Locate the cell with the specified text and output its (x, y) center coordinate. 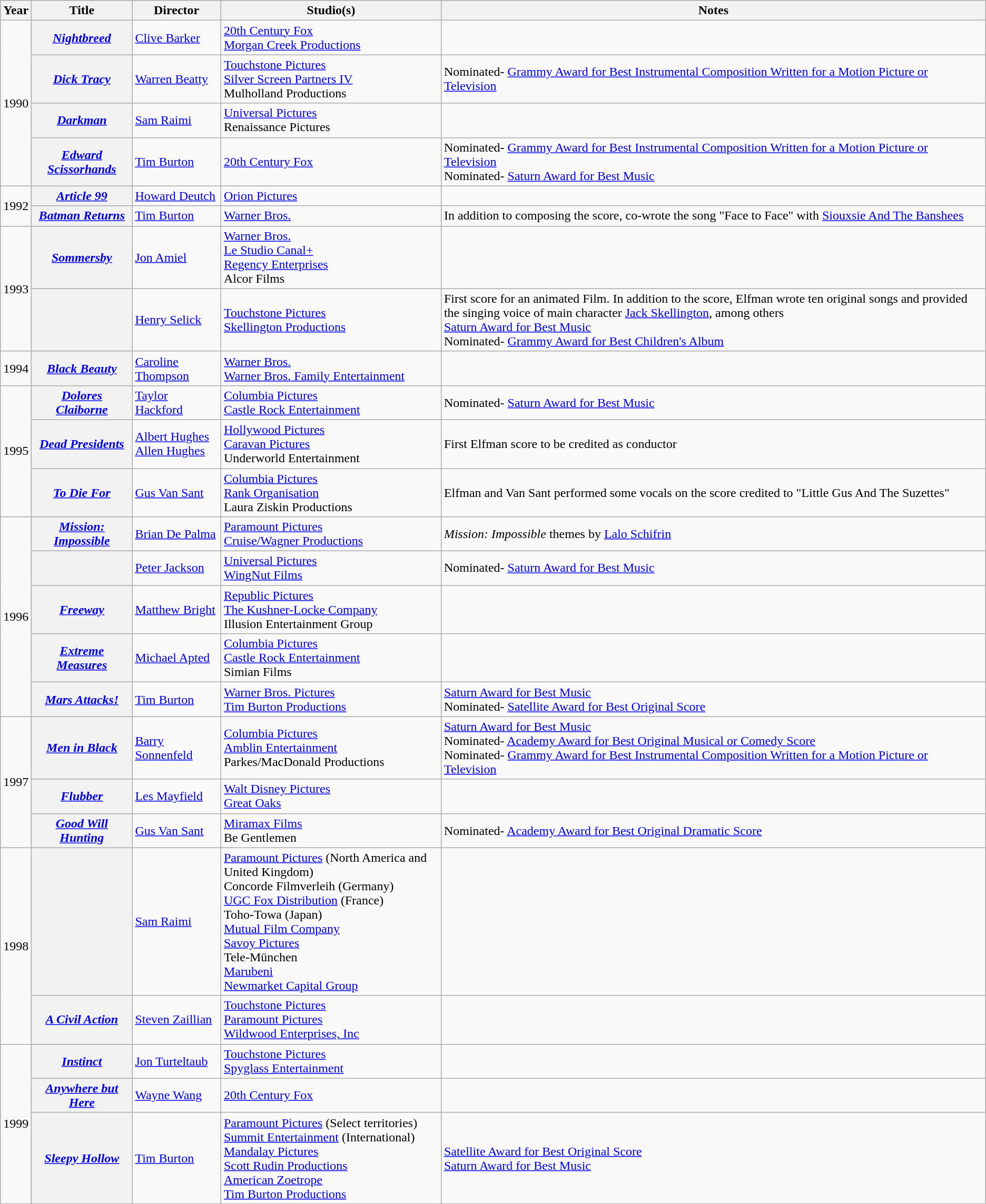
Instinct (82, 1061)
Columbia PicturesCastle Rock Entertainment (331, 402)
1998 (16, 946)
Les Mayfield (177, 796)
Wayne Wang (177, 1095)
1990 (16, 103)
Albert HughesAllen Hughes (177, 444)
First Elfman score to be credited as conductor (713, 444)
Extreme Measures (82, 658)
Matthew Bright (177, 610)
Saturn Award for Best MusicNominated- Satellite Award for Best Original Score (713, 699)
Miramax FilmsBe Gentlemen (331, 831)
Touchstone PicturesSpyglass Entertainment (331, 1061)
Men in Black (82, 748)
Columbia PicturesCastle Rock EntertainmentSimian Films (331, 658)
Paramount PicturesCruise/Wagner Productions (331, 534)
Batman Returns (82, 216)
Caroline Thompson (177, 369)
Sommersby (82, 257)
Flubber (82, 796)
Article 99 (82, 196)
1993 (16, 288)
1999 (16, 1123)
Columbia PicturesAmblin EntertainmentParkes/MacDonald Productions (331, 748)
Howard Deutch (177, 196)
Dick Tracy (82, 79)
Warner Bros. (331, 216)
Walt Disney PicturesGreat Oaks (331, 796)
Freeway (82, 610)
Mission: Impossible (82, 534)
Dead Presidents (82, 444)
Steven Zaillian (177, 1020)
Universal PicturesWingNut Films (331, 569)
Year (16, 11)
Orion Pictures (331, 196)
1992 (16, 206)
Director (177, 11)
Title (82, 11)
20th Century FoxMorgan Creek Productions (331, 38)
1996 (16, 617)
1995 (16, 451)
Clive Barker (177, 38)
Touchstone PicturesSilver Screen Partners IVMulholland Productions (331, 79)
Jon Turteltaub (177, 1061)
Warner Bros.Le Studio Canal+Regency EnterprisesAlcor Films (331, 257)
Sleepy Hollow (82, 1158)
1994 (16, 369)
Nominated- Academy Award for Best Original Dramatic Score (713, 831)
In addition to composing the score, co-wrote the song "Face to Face" with Siouxsie And The Banshees (713, 216)
Warner Bros.Warner Bros. Family Entertainment (331, 369)
Nominated- Grammy Award for Best Instrumental Composition Written for a Motion Picture or TelevisionNominated- Saturn Award for Best Music (713, 162)
Elfman and Van Sant performed some vocals on the score credited to "Little Gus And The Suzettes" (713, 493)
Good Will Hunting (82, 831)
Nightbreed (82, 38)
Universal PicturesRenaissance Pictures (331, 120)
Columbia PicturesRank OrganisationLaura Ziskin Productions (331, 493)
Mission: Impossible themes by Lalo Schifrin (713, 534)
Black Beauty (82, 369)
A Civil Action (82, 1020)
Mars Attacks! (82, 699)
Brian De Palma (177, 534)
Notes (713, 11)
Warner Bros. PicturesTim Burton Productions (331, 699)
Hollywood PicturesCaravan PicturesUnderworld Entertainment (331, 444)
Dolores Claiborne (82, 402)
1997 (16, 782)
Studio(s) (331, 11)
Touchstone PicturesParamount PicturesWildwood Enterprises, Inc (331, 1020)
Edward Scissorhands (82, 162)
Taylor Hackford (177, 402)
Satellite Award for Best Original ScoreSaturn Award for Best Music (713, 1158)
Touchstone PicturesSkellington Productions (331, 320)
Jon Amiel (177, 257)
Peter Jackson (177, 569)
Henry Selick (177, 320)
Nominated- Grammy Award for Best Instrumental Composition Written for a Motion Picture or Television (713, 79)
Darkman (82, 120)
Republic PicturesThe Kushner-Locke CompanyIllusion Entertainment Group (331, 610)
To Die For (82, 493)
Anywhere but Here (82, 1095)
Michael Apted (177, 658)
Warren Beatty (177, 79)
Barry Sonnenfeld (177, 748)
